Search for the cell housing the specified text and yield its [x, y] center coordinate. 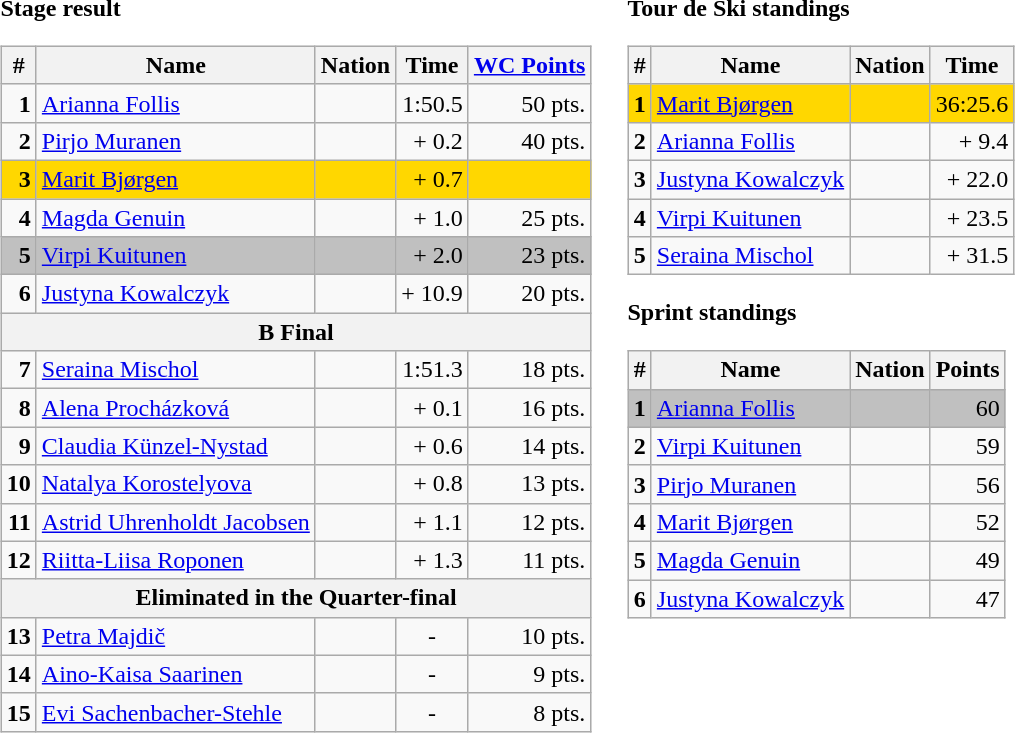
40 pts. [529, 141]
47 [968, 599]
52 [968, 522]
50 pts. [529, 103]
Points [968, 370]
Evi Sachenbacher-Stehle [176, 712]
+ 2.0 [432, 256]
Riitta-Liisa Roponen [176, 560]
+ 0.8 [432, 484]
+ 1.3 [432, 560]
+ 0.6 [432, 446]
Petra Majdič [176, 636]
B Final [296, 332]
11 [18, 522]
18 pts. [529, 370]
Claudia Künzel-Nystad [176, 446]
+ 1.1 [432, 522]
10 pts. [529, 636]
16 pts. [529, 408]
13 pts. [529, 484]
Eliminated in the Quarter-final [296, 598]
8 [18, 408]
49 [968, 560]
Natalya Korostelyova [176, 484]
23 pts. [529, 256]
20 pts. [529, 294]
+ 10.9 [432, 294]
8 pts. [529, 712]
+ 9.4 [972, 141]
Aino-Kaisa Saarinen [176, 674]
10 [18, 484]
WC Points [529, 65]
+ 23.5 [972, 217]
7 [18, 370]
+ 0.1 [432, 408]
13 [18, 636]
Alena Procházková [176, 408]
+ 1.0 [432, 217]
1:50.5 [432, 103]
9 [18, 446]
15 [18, 712]
1:51.3 [432, 370]
11 pts. [529, 560]
36:25.6 [972, 103]
Astrid Uhrenholdt Jacobsen [176, 522]
60 [968, 408]
59 [968, 446]
+ 0.7 [432, 179]
25 pts. [529, 217]
12 pts. [529, 522]
+ 31.5 [972, 256]
9 pts. [529, 674]
14 [18, 674]
56 [968, 484]
+ 0.2 [432, 141]
14 pts. [529, 446]
+ 22.0 [972, 179]
12 [18, 560]
